Return the (x, y) coordinate for the center point of the cell that contains the specified text.  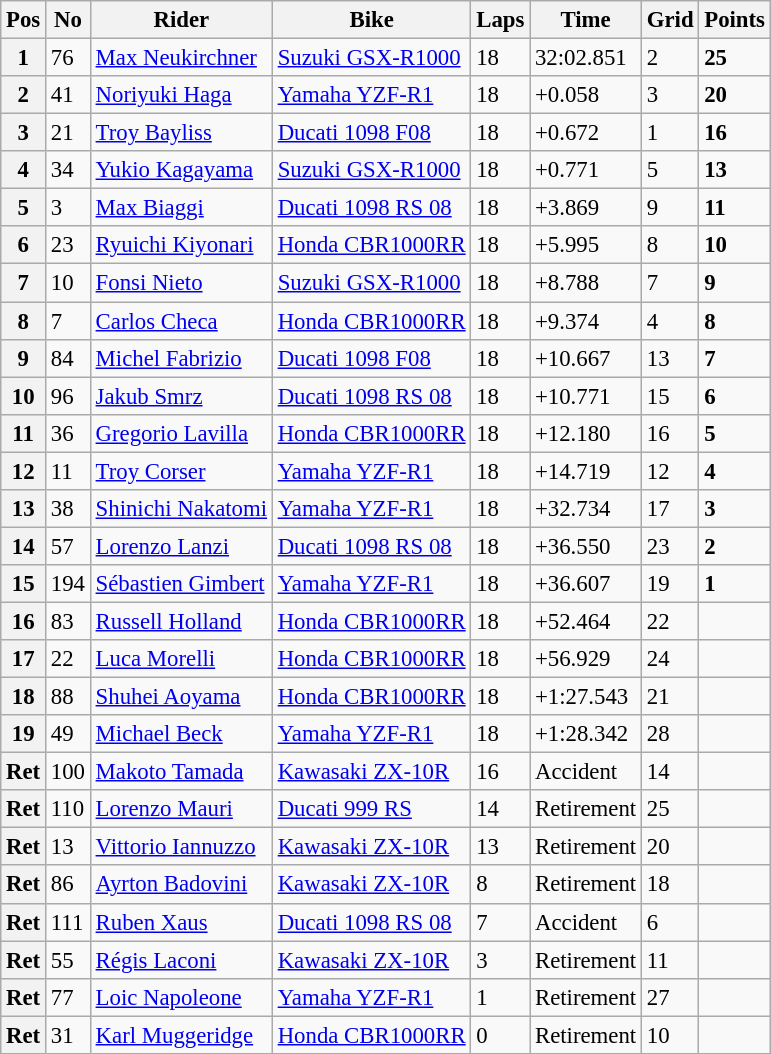
Makoto Tamada (181, 772)
Time (586, 20)
83 (68, 621)
Laps (500, 20)
Michael Beck (181, 734)
41 (68, 95)
34 (68, 170)
111 (68, 922)
32:02.851 (586, 58)
Grid (670, 20)
Luca Morelli (181, 659)
+52.464 (586, 621)
Vittorio Iannuzzo (181, 847)
57 (68, 546)
+10.667 (586, 358)
Bike (372, 20)
Gregorio Lavilla (181, 433)
Ruben Xaus (181, 922)
+56.929 (586, 659)
96 (68, 396)
+0.771 (586, 170)
+8.788 (586, 283)
+3.869 (586, 208)
+5.995 (586, 245)
Karl Muggeridge (181, 1035)
+14.719 (586, 471)
36 (68, 433)
Fonsi Nieto (181, 283)
38 (68, 509)
+0.672 (586, 133)
Régis Laconi (181, 960)
Sébastien Gimbert (181, 584)
No (68, 20)
+9.374 (586, 321)
+36.550 (586, 546)
Rider (181, 20)
+36.607 (586, 584)
88 (68, 697)
Max Biaggi (181, 208)
86 (68, 885)
27 (670, 997)
Ayrton Badovini (181, 885)
194 (68, 584)
+0.058 (586, 95)
76 (68, 58)
Shuhei Aoyama (181, 697)
77 (68, 997)
Ducati 999 RS (372, 809)
+1:27.543 (586, 697)
+10.771 (586, 396)
Jakub Smrz (181, 396)
0 (500, 1035)
Ryuichi Kiyonari (181, 245)
Michel Fabrizio (181, 358)
+1:28.342 (586, 734)
100 (68, 772)
24 (670, 659)
Loic Napoleone (181, 997)
Pos (24, 20)
110 (68, 809)
+32.734 (586, 509)
Points (734, 20)
Carlos Checa (181, 321)
+12.180 (586, 433)
Yukio Kagayama (181, 170)
Lorenzo Mauri (181, 809)
Shinichi Nakatomi (181, 509)
Lorenzo Lanzi (181, 546)
55 (68, 960)
Troy Corser (181, 471)
31 (68, 1035)
84 (68, 358)
Noriyuki Haga (181, 95)
Max Neukirchner (181, 58)
Troy Bayliss (181, 133)
49 (68, 734)
28 (670, 734)
Russell Holland (181, 621)
